Locate the cell with the specified text and output its (x, y) center coordinate. 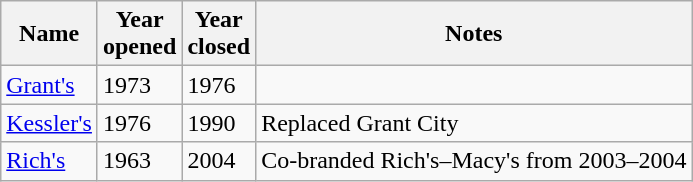
Yearclosed (219, 34)
2004 (219, 161)
Replaced Grant City (474, 123)
1990 (219, 123)
Kessler's (50, 123)
1963 (139, 161)
Notes (474, 34)
1973 (139, 85)
Yearopened (139, 34)
Rich's (50, 161)
Grant's (50, 85)
Co-branded Rich's–Macy's from 2003–2004 (474, 161)
Name (50, 34)
